Return the (x, y) coordinate for the center point of the cell that contains the specified text.  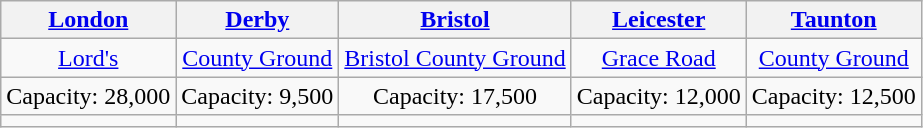
Capacity: 9,500 (258, 96)
Capacity: 28,000 (88, 96)
Bristol County Ground (455, 58)
London (88, 20)
Derby (258, 20)
Capacity: 12,000 (658, 96)
Leicester (658, 20)
Capacity: 17,500 (455, 96)
Lord's (88, 58)
Grace Road (658, 58)
Taunton (834, 20)
Bristol (455, 20)
Capacity: 12,500 (834, 96)
